Provide the [X, Y] coordinate of the cell's center where the given text is located.  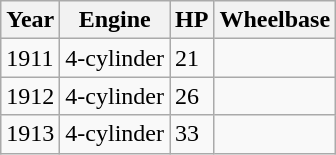
1911 [30, 58]
Wheelbase [275, 20]
1912 [30, 96]
Engine [115, 20]
33 [192, 134]
HP [192, 20]
26 [192, 96]
1913 [30, 134]
21 [192, 58]
Year [30, 20]
